Locate the cell with the specified text and output its [X, Y] center coordinate. 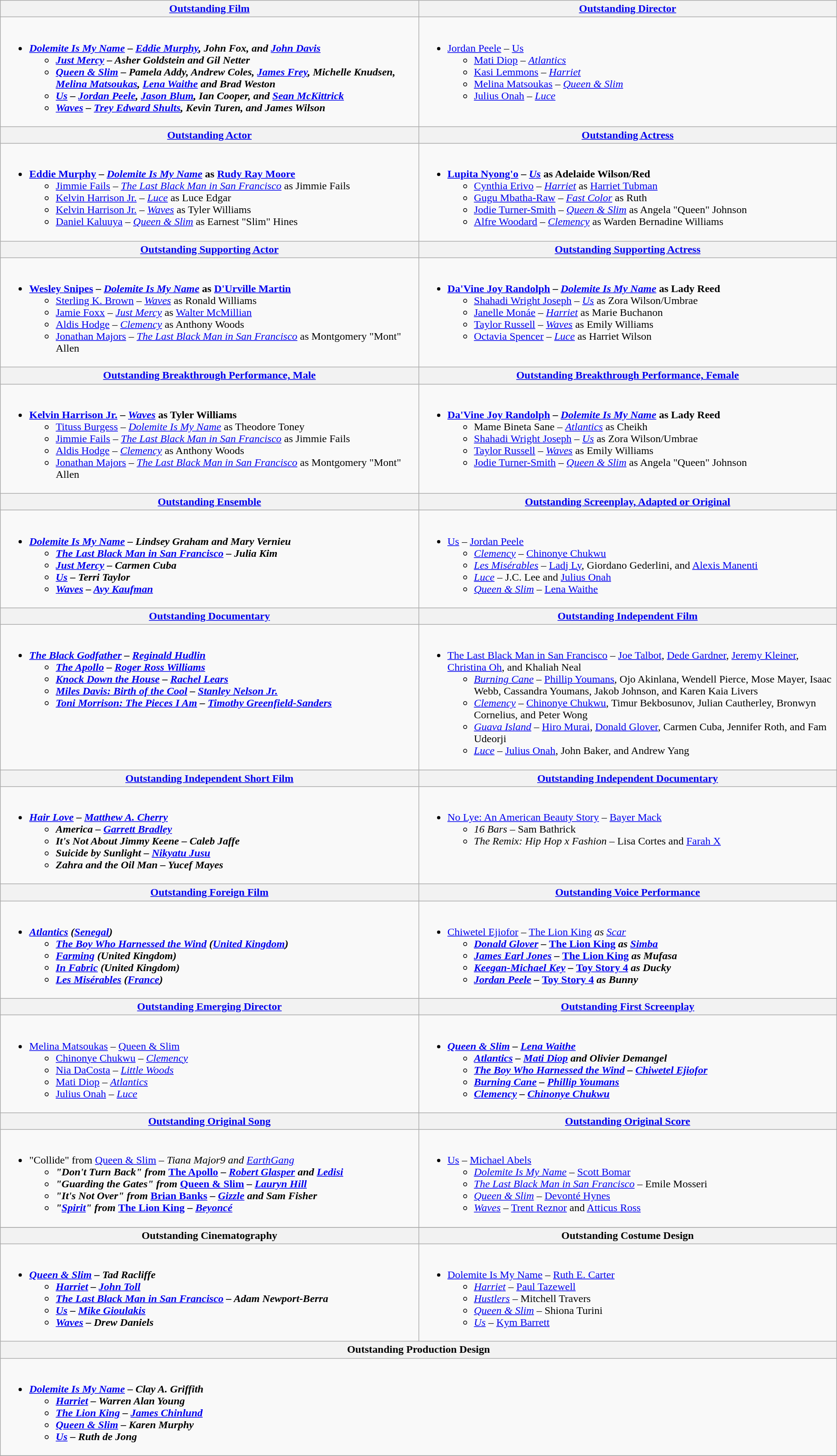
No Lye: An American Beauty Story – Bayer Mack16 Bars – Sam BathrickThe Remix: Hip Hop x Fashion – Lisa Cortes and Farah X [628, 836]
Melina Matsoukas – Queen & SlimChinonye Chukwu – ClemencyNia DaCosta – Little WoodsMati Diop – AtlanticsJulius Onah – Luce [209, 1064]
Outstanding Independent Film [628, 616]
Jordan Peele – UsMati Diop – AtlanticsKasi Lemmons – HarrietMelina Matsoukas – Queen & SlimJulius Onah – Luce [628, 72]
Outstanding Breakthrough Performance, Male [209, 375]
Outstanding Independent Documentary [628, 778]
Outstanding Costume Design [628, 1235]
Outstanding Ensemble [209, 502]
Dolemite Is My Name – Ruth E. CarterHarriet – Paul TazewellHustlers – Mitchell TraversQueen & Slim – Shiona TuriniUs – Kym Barrett [628, 1293]
Outstanding Film [209, 9]
Dolemite Is My Name – Clay A. GriffithHarriet – Warren Alan YoungThe Lion King – James ChinlundQueen & Slim – Karen MurphyUs – Ruth de Jong [418, 1407]
Outstanding Production Design [418, 1350]
Outstanding Supporting Actor [209, 249]
Outstanding Original Score [628, 1121]
Queen & Slim – Tad RacliffeHarriet – John TollThe Last Black Man in San Francisco – Adam Newport-BerraUs – Mike GioulakisWaves – Drew Daniels [209, 1293]
Outstanding Breakthrough Performance, Female [628, 375]
Outstanding Foreign Film [209, 893]
Atlantics (Senegal)The Boy Who Harnessed the Wind (United Kingdom)Farming (United Kingdom)In Fabric (United Kingdom)Les Misérables (France) [209, 949]
Outstanding Cinematography [209, 1235]
Outstanding Emerging Director [209, 1007]
Outstanding Actor [209, 135]
Outstanding Screenplay, Adapted or Original [628, 502]
Outstanding Voice Performance [628, 893]
Outstanding Actress [628, 135]
Outstanding Supporting Actress [628, 249]
Outstanding Director [628, 9]
Outstanding Independent Short Film [209, 778]
Outstanding Original Song [209, 1121]
Outstanding Documentary [209, 616]
Outstanding First Screenplay [628, 1007]
